Return [X, Y] of the center of cell containing provided text 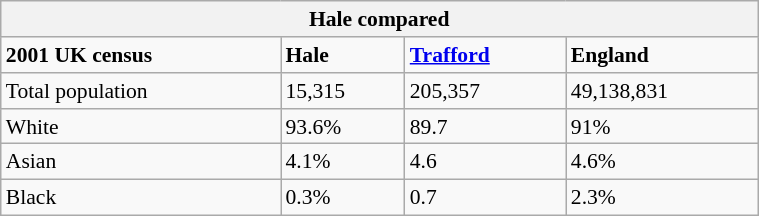
Hale compared [380, 19]
England [662, 55]
2001 UK census [141, 55]
4.6% [662, 162]
205,357 [486, 91]
0.3% [342, 197]
0.7 [486, 197]
2.3% [662, 197]
4.1% [342, 162]
4.6 [486, 162]
15,315 [342, 91]
91% [662, 126]
93.6% [342, 126]
White [141, 126]
Black [141, 197]
Asian [141, 162]
89.7 [486, 126]
Trafford [486, 55]
Total population [141, 91]
Hale [342, 55]
49,138,831 [662, 91]
